Scan for the cell matching the given text and deliver its (X, Y) coordinate at center. 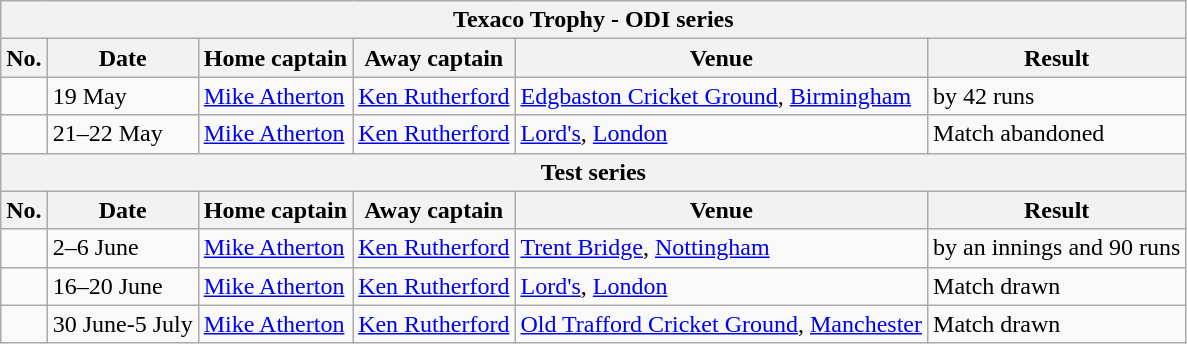
Old Trafford Cricket Ground, Manchester (722, 324)
Test series (594, 172)
Texaco Trophy - ODI series (594, 20)
by an innings and 90 runs (1057, 248)
Edgbaston Cricket Ground, Birmingham (722, 96)
Trent Bridge, Nottingham (722, 248)
2–6 June (122, 248)
21–22 May (122, 134)
19 May (122, 96)
Match abandoned (1057, 134)
by 42 runs (1057, 96)
30 June-5 July (122, 324)
16–20 June (122, 286)
